Pinpoint the cell where the given text exists, returning its (X, Y) midpoint coordinate. 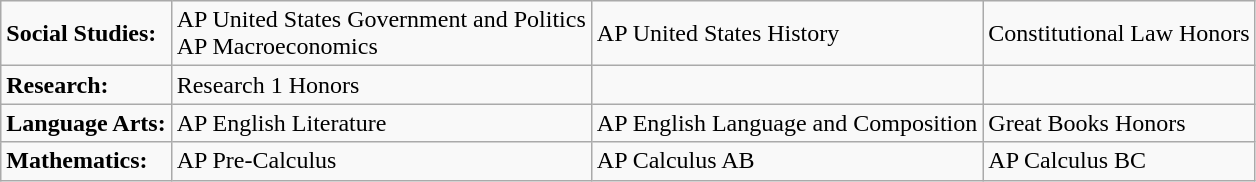
Research: (86, 85)
AP English Literature (381, 123)
Social Studies: (86, 34)
AP Calculus BC (1119, 161)
Mathematics: (86, 161)
Language Arts: (86, 123)
AP United States Government and PoliticsAP Macroeconomics (381, 34)
Constitutional Law Honors (1119, 34)
AP Calculus AB (786, 161)
AP Pre-Calculus (381, 161)
AP English Language and Composition (786, 123)
AP United States History (786, 34)
Great Books Honors (1119, 123)
Research 1 Honors (381, 85)
